Return (x, y) of the center of cell containing provided text 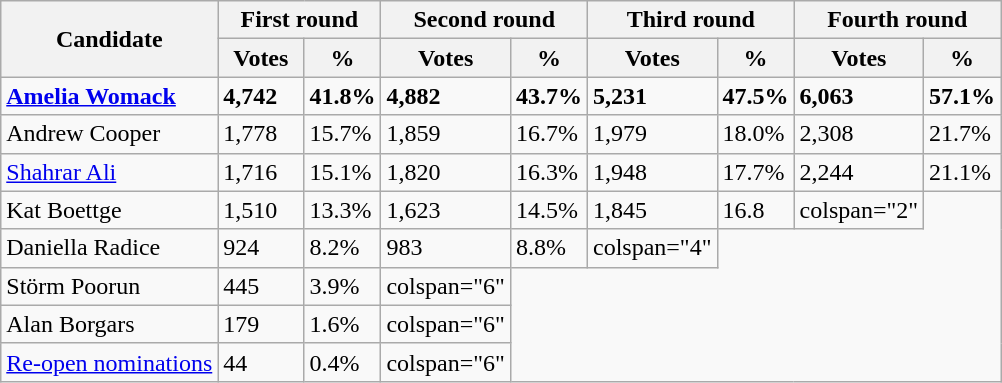
924 (261, 248)
1,623 (446, 210)
6,063 (859, 96)
1,820 (446, 172)
47.5% (756, 96)
8.2% (342, 248)
445 (261, 286)
1,510 (261, 210)
5,231 (652, 96)
Third round (690, 20)
16.8 (756, 210)
1,859 (446, 134)
1,716 (261, 172)
1,979 (652, 134)
13.3% (342, 210)
1,845 (652, 210)
15.7% (342, 134)
179 (261, 324)
Candidate (110, 39)
21.7% (962, 134)
3.9% (342, 286)
43.7% (548, 96)
Andrew Cooper (110, 134)
Shahrar Ali (110, 172)
1.6% (342, 324)
colspan="4" (652, 248)
2,308 (859, 134)
2,244 (859, 172)
17.7% (756, 172)
21.1% (962, 172)
Re-open nominations (110, 362)
Störm Poorun (110, 286)
44 (261, 362)
4,882 (446, 96)
16.3% (548, 172)
Fourth round (898, 20)
16.7% (548, 134)
1,948 (652, 172)
Second round (484, 20)
4,742 (261, 96)
8.8% (548, 248)
41.8% (342, 96)
Kat Boettge (110, 210)
983 (446, 248)
First round (300, 20)
Amelia Womack (110, 96)
Alan Borgars (110, 324)
15.1% (342, 172)
Daniella Radice (110, 248)
18.0% (756, 134)
colspan="2" (859, 210)
14.5% (548, 210)
0.4% (342, 362)
1,778 (261, 134)
57.1% (962, 96)
